Capture the cell that displays the provided text and extract its [X, Y] central coordinate. 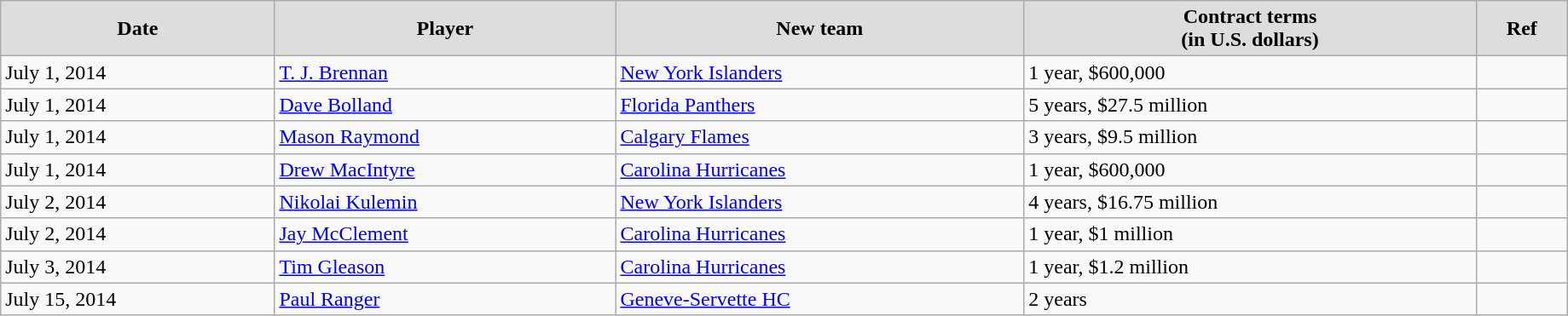
Jay McClement [445, 234]
1 year, $1 million [1250, 234]
Ref [1521, 29]
4 years, $16.75 million [1250, 202]
Contract terms(in U.S. dollars) [1250, 29]
Paul Ranger [445, 299]
Calgary Flames [820, 137]
3 years, $9.5 million [1250, 137]
July 3, 2014 [138, 267]
1 year, $1.2 million [1250, 267]
Tim Gleason [445, 267]
July 15, 2014 [138, 299]
Mason Raymond [445, 137]
Dave Bolland [445, 105]
Nikolai Kulemin [445, 202]
Date [138, 29]
Geneve-Servette HC [820, 299]
Player [445, 29]
5 years, $27.5 million [1250, 105]
New team [820, 29]
Drew MacIntyre [445, 169]
2 years [1250, 299]
Florida Panthers [820, 105]
T. J. Brennan [445, 72]
